Determine the (X, Y) coordinate at the center of the cell enclosing the given text.  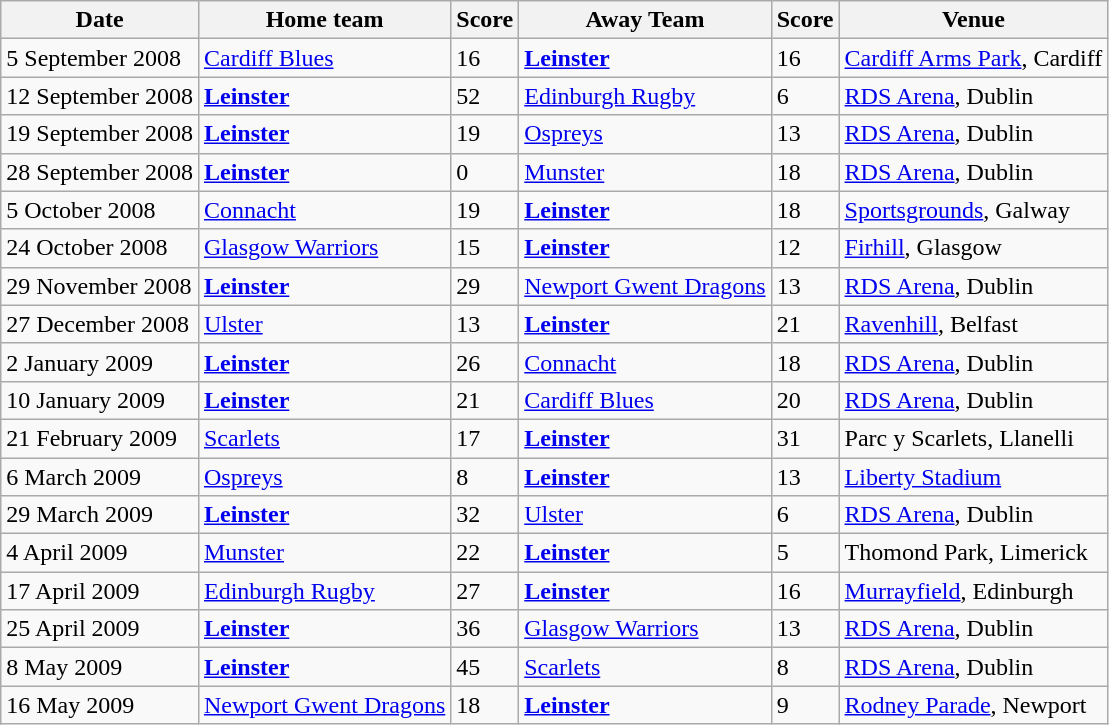
Murrayfield, Edinburgh (974, 591)
31 (805, 438)
26 (485, 362)
15 (485, 248)
Home team (324, 20)
32 (485, 515)
8 May 2009 (100, 667)
25 April 2009 (100, 629)
5 September 2008 (100, 58)
12 September 2008 (100, 96)
24 October 2008 (100, 248)
2 January 2009 (100, 362)
Cardiff Arms Park, Cardiff (974, 58)
19 September 2008 (100, 134)
21 February 2009 (100, 438)
Liberty Stadium (974, 477)
17 April 2009 (100, 591)
16 May 2009 (100, 705)
Date (100, 20)
22 (485, 553)
10 January 2009 (100, 400)
5 October 2008 (100, 210)
Thomond Park, Limerick (974, 553)
Firhill, Glasgow (974, 248)
Rodney Parade, Newport (974, 705)
17 (485, 438)
5 (805, 553)
29 (485, 286)
20 (805, 400)
45 (485, 667)
4 April 2009 (100, 553)
29 March 2009 (100, 515)
Parc y Scarlets, Llanelli (974, 438)
Away Team (645, 20)
Ravenhill, Belfast (974, 324)
28 September 2008 (100, 172)
9 (805, 705)
12 (805, 248)
36 (485, 629)
Sportsgrounds, Galway (974, 210)
6 March 2009 (100, 477)
52 (485, 96)
Venue (974, 20)
0 (485, 172)
27 (485, 591)
29 November 2008 (100, 286)
27 December 2008 (100, 324)
